From the cell containing the given text, extract its center point as (X, Y) coordinate. 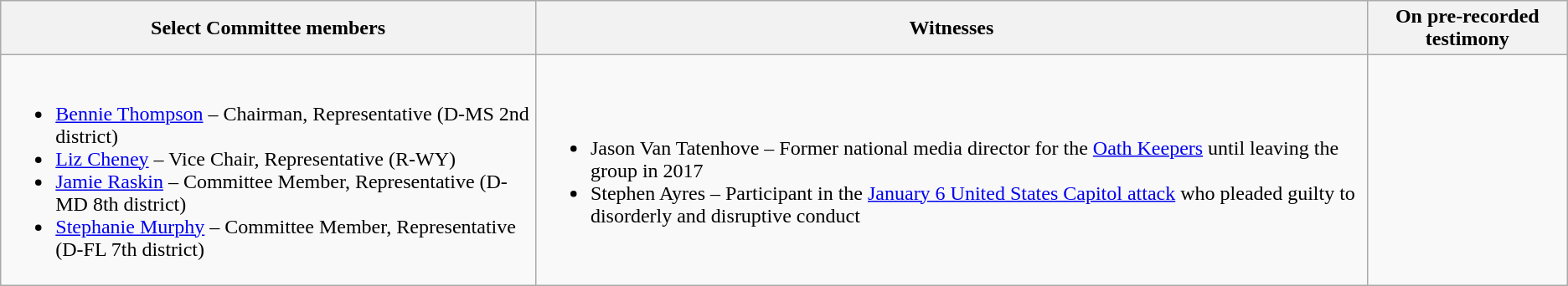
On pre-recorded testimony (1467, 28)
Witnesses (952, 28)
Select Committee members (268, 28)
